Find where the given text appears and provide that cell's center as [x, y] coordinate. 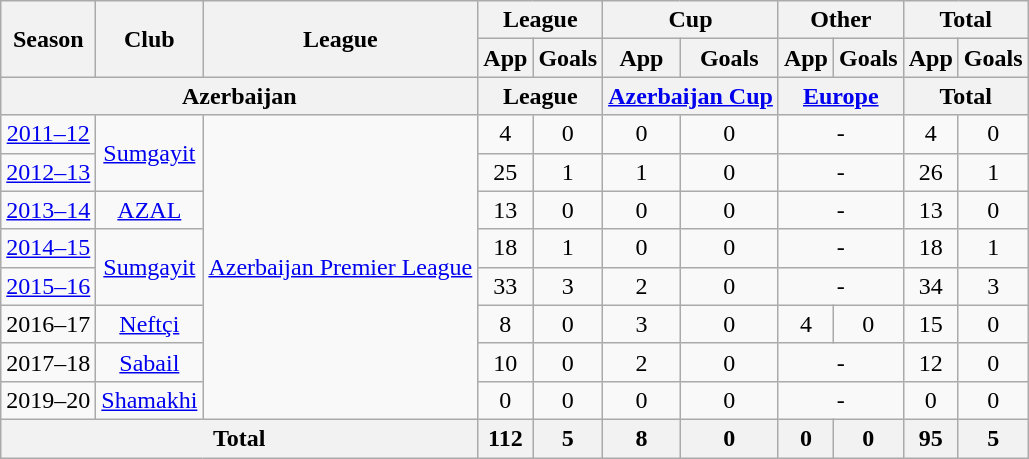
Other [840, 20]
Neftçi [150, 324]
2014–15 [48, 248]
Shamakhi [150, 400]
2017–18 [48, 362]
26 [930, 172]
15 [930, 324]
33 [506, 286]
Cup [691, 20]
Azerbaijan Premier League [340, 267]
12 [930, 362]
2011–12 [48, 134]
2015–16 [48, 286]
Europe [840, 96]
AZAL [150, 210]
Season [48, 39]
95 [930, 438]
2013–14 [48, 210]
Azerbaijan Cup [691, 96]
112 [506, 438]
2012–13 [48, 172]
10 [506, 362]
Azerbaijan [240, 96]
34 [930, 286]
Sabail [150, 362]
2019–20 [48, 400]
25 [506, 172]
2016–17 [48, 324]
Club [150, 39]
